Determine the [X, Y] coordinate at the center of the cell enclosing the given text.  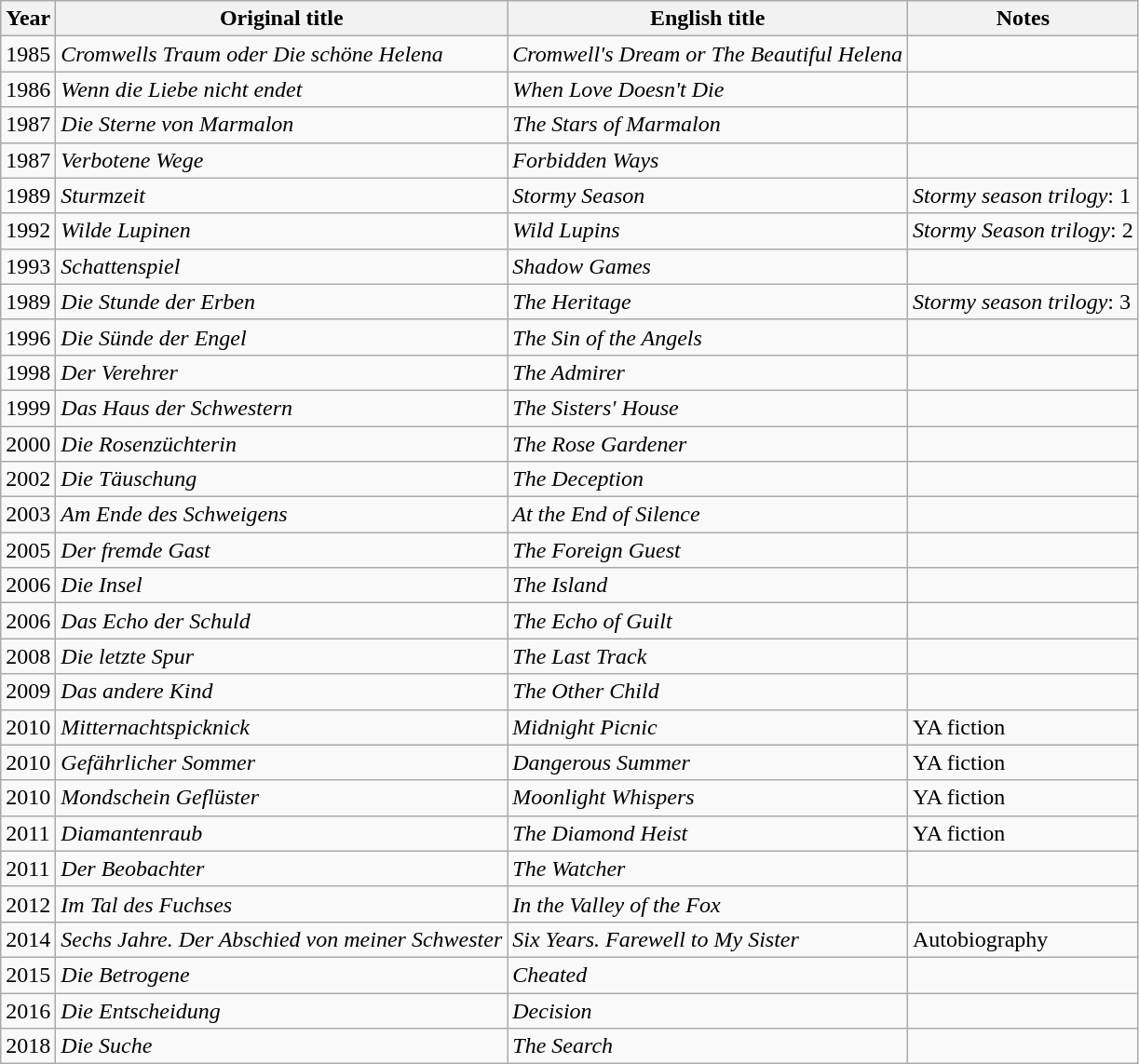
Six Years. Farewell to My Sister [708, 939]
1993 [28, 266]
At the End of Silence [708, 515]
Die Rosenzüchterin [281, 444]
Schattenspiel [281, 266]
When Love Doesn't Die [708, 89]
Decision [708, 1010]
1992 [28, 231]
Wilde Lupinen [281, 231]
Die Stunde der Erben [281, 302]
2000 [28, 444]
Moonlight Whispers [708, 798]
Shadow Games [708, 266]
The Rose Gardener [708, 444]
1985 [28, 54]
Cromwell's Dream or The Beautiful Helena [708, 54]
The Sin of the Angels [708, 337]
Autobiography [1023, 939]
1998 [28, 372]
Sturmzeit [281, 195]
Stormy season trilogy: 1 [1023, 195]
Verbotene Wege [281, 160]
Im Tal des Fuchses [281, 904]
The Stars of Marmalon [708, 125]
1996 [28, 337]
Stormy Season [708, 195]
English title [708, 19]
Cromwells Traum oder Die schöne Helena [281, 54]
Wild Lupins [708, 231]
Cheated [708, 975]
The Sisters' House [708, 408]
Die letzte Spur [281, 656]
Die Insel [281, 586]
Year [28, 19]
Das andere Kind [281, 692]
The Search [708, 1046]
The Echo of Guilt [708, 621]
Forbidden Ways [708, 160]
In the Valley of the Fox [708, 904]
2009 [28, 692]
Die Sterne von Marmalon [281, 125]
Original title [281, 19]
Die Suche [281, 1046]
The Last Track [708, 656]
2016 [28, 1010]
1999 [28, 408]
2008 [28, 656]
Das Haus der Schwestern [281, 408]
2015 [28, 975]
Gefährlicher Sommer [281, 762]
The Diamond Heist [708, 833]
Der Verehrer [281, 372]
Notes [1023, 19]
Sechs Jahre. Der Abschied von meiner Schwester [281, 939]
Die Betrogene [281, 975]
Die Entscheidung [281, 1010]
The Admirer [708, 372]
Die Täuschung [281, 479]
The Other Child [708, 692]
2014 [28, 939]
The Watcher [708, 869]
2018 [28, 1046]
Der Beobachter [281, 869]
1986 [28, 89]
Am Ende des Schweigens [281, 515]
The Deception [708, 479]
The Island [708, 586]
Der fremde Gast [281, 550]
Diamantenraub [281, 833]
Dangerous Summer [708, 762]
The Foreign Guest [708, 550]
Midnight Picnic [708, 727]
Stormy season trilogy: 3 [1023, 302]
2003 [28, 515]
Mitternachtspicknick [281, 727]
Wenn die Liebe nicht endet [281, 89]
The Heritage [708, 302]
2005 [28, 550]
Das Echo der Schuld [281, 621]
Mondschein Geflüster [281, 798]
2012 [28, 904]
Die Sünde der Engel [281, 337]
Stormy Season trilogy: 2 [1023, 231]
2002 [28, 479]
